Identify which cell holds the provided text, then report its [x, y] central coordinate. 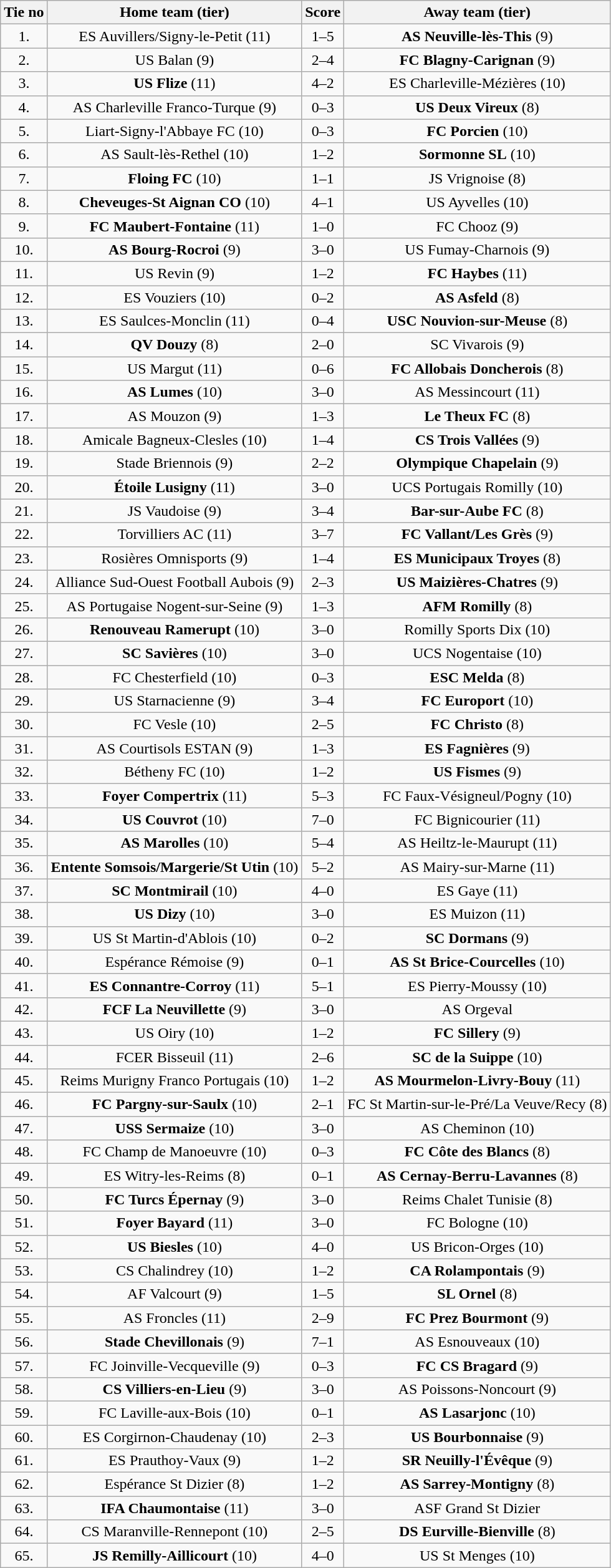
Foyer Bayard (11) [175, 1223]
21. [24, 511]
Cheveuges-St Aignan CO (10) [175, 202]
ES Vouziers (10) [175, 298]
4–1 [323, 202]
AFM Romilly (8) [478, 606]
ES Saulces-Monclin (11) [175, 321]
SC Montmirail (10) [175, 891]
56. [24, 1342]
US Flize (11) [175, 84]
ES Muizon (11) [478, 914]
CS Villiers-en-Lieu (9) [175, 1389]
27. [24, 653]
63. [24, 1508]
35. [24, 843]
FC Turcs Épernay (9) [175, 1199]
Liart-Signy-l'Abbaye FC (10) [175, 131]
SC Vivarois (9) [478, 345]
2–1 [323, 1105]
FCER Bisseuil (11) [175, 1057]
SL Ornel (8) [478, 1294]
Olympique Chapelain (9) [478, 463]
31. [24, 748]
50. [24, 1199]
32. [24, 772]
3–7 [323, 535]
53. [24, 1270]
FCF La Neuvillette (9) [175, 1009]
AS St Brice-Courcelles (10) [478, 962]
Home team (tier) [175, 12]
ES Municipaux Troyes (8) [478, 558]
64. [24, 1532]
ES Witry-les-Reims (8) [175, 1176]
Le Theux FC (8) [478, 416]
AS Courtisols ESTAN (9) [175, 748]
41. [24, 985]
CS Trois Vallées (9) [478, 440]
AS Lasarjonc (10) [478, 1413]
5–1 [323, 985]
USS Sermaize (10) [175, 1128]
FC Champ de Manoeuvre (10) [175, 1152]
23. [24, 558]
25. [24, 606]
39. [24, 938]
US Couvrot (10) [175, 820]
ES Pierry-Moussy (10) [478, 985]
CS Maranville-Rennepont (10) [175, 1532]
UCS Portugais Romilly (10) [478, 487]
ES Prauthoy-Vaux (9) [175, 1461]
FC Chooz (9) [478, 226]
AF Valcourt (9) [175, 1294]
Away team (tier) [478, 12]
Entente Somsois/Margerie/St Utin (10) [175, 867]
Stade Briennois (9) [175, 463]
US Fumay-Charnois (9) [478, 249]
Reims Murigny Franco Portugais (10) [175, 1081]
5–2 [323, 867]
SC Savières (10) [175, 653]
US Bourbonnaise (9) [478, 1436]
1–1 [323, 178]
43. [24, 1033]
SC de la Suippe (10) [478, 1057]
JS Vrignoise (8) [478, 178]
4. [24, 107]
11. [24, 273]
48. [24, 1152]
CA Rolampontais (9) [478, 1270]
Reims Chalet Tunisie (8) [478, 1199]
Foyer Compertrix (11) [175, 796]
ES Gaye (11) [478, 891]
FC Joinville-Vecqueville (9) [175, 1365]
AS Poissons-Noncourt (9) [478, 1389]
AS Orgeval [478, 1009]
51. [24, 1223]
AS Froncles (11) [175, 1318]
ES Connantre-Corroy (11) [175, 985]
3. [24, 84]
AS Lumes (10) [175, 392]
5. [24, 131]
US Maizières-Chatres (9) [478, 582]
Bar-sur-Aube FC (8) [478, 511]
2–0 [323, 345]
ES Corgirnon-Chaudenay (10) [175, 1436]
28. [24, 677]
Bétheny FC (10) [175, 772]
FC Allobais Doncherois (8) [478, 369]
7. [24, 178]
17. [24, 416]
FC Bignicourier (11) [478, 820]
SR Neuilly-l'Évêque (9) [478, 1461]
Floing FC (10) [175, 178]
AS Neuville-lès-This (9) [478, 36]
29. [24, 701]
Amicale Bagneux-Clesles (10) [175, 440]
20. [24, 487]
34. [24, 820]
7–0 [323, 820]
JS Vaudoise (9) [175, 511]
2–4 [323, 60]
US Ayvelles (10) [478, 202]
AS Messincourt (11) [478, 392]
US Revin (9) [175, 273]
US Dizy (10) [175, 914]
44. [24, 1057]
2–9 [323, 1318]
57. [24, 1365]
FC Haybes (11) [478, 273]
5–3 [323, 796]
2–6 [323, 1057]
61. [24, 1461]
AS Esnouveaux (10) [478, 1342]
US Margut (11) [175, 369]
Alliance Sud-Ouest Football Aubois (9) [175, 582]
18. [24, 440]
Renouveau Ramerupt (10) [175, 629]
AS Cheminon (10) [478, 1128]
FC Chesterfield (10) [175, 677]
46. [24, 1105]
59. [24, 1413]
US Fismes (9) [478, 772]
24. [24, 582]
FC Prez Bourmont (9) [478, 1318]
AS Charleville Franco-Turque (9) [175, 107]
US Bricon-Orges (10) [478, 1247]
AS Asfeld (8) [478, 298]
FC St Martin-sur-le-Pré/La Veuve/Recy (8) [478, 1105]
6. [24, 155]
ES Charleville-Mézières (10) [478, 84]
ESC Melda (8) [478, 677]
Étoile Lusigny (11) [175, 487]
Torvilliers AC (11) [175, 535]
FC Maubert-Fontaine (11) [175, 226]
Espérance St Dizier (8) [175, 1484]
AS Portugaise Nogent-sur-Seine (9) [175, 606]
5–4 [323, 843]
FC Vallant/Les Grès (9) [478, 535]
65. [24, 1556]
2–2 [323, 463]
FC Pargny-sur-Saulx (10) [175, 1105]
US Balan (9) [175, 60]
FC CS Bragard (9) [478, 1365]
ES Fagnières (9) [478, 748]
US Starnacienne (9) [175, 701]
QV Douzy (8) [175, 345]
0–6 [323, 369]
CS Chalindrey (10) [175, 1270]
AS Heiltz-le-Maurupt (11) [478, 843]
26. [24, 629]
1. [24, 36]
US St Martin-d'Ablois (10) [175, 938]
55. [24, 1318]
DS Eurville-Bienville (8) [478, 1532]
7–1 [323, 1342]
AS Sarrey-Montigny (8) [478, 1484]
54. [24, 1294]
SC Dormans (9) [478, 938]
IFA Chaumontaise (11) [175, 1508]
FC Porcien (10) [478, 131]
FC Europort (10) [478, 701]
USC Nouvion-sur-Meuse (8) [478, 321]
AS Mairy-sur-Marne (11) [478, 867]
Score [323, 12]
Rosières Omnisports (9) [175, 558]
37. [24, 891]
2. [24, 60]
Stade Chevillonais (9) [175, 1342]
AS Mourmelon-Livry-Bouy (11) [478, 1081]
Espérance Rémoise (9) [175, 962]
49. [24, 1176]
14. [24, 345]
ES Auvillers/Signy-le-Petit (11) [175, 36]
10. [24, 249]
16. [24, 392]
42. [24, 1009]
JS Remilly-Aillicourt (10) [175, 1556]
58. [24, 1389]
19. [24, 463]
FC Laville-aux-Bois (10) [175, 1413]
13. [24, 321]
9. [24, 226]
ASF Grand St Dizier [478, 1508]
FC Côte des Blancs (8) [478, 1152]
FC Sillery (9) [478, 1033]
4–2 [323, 84]
45. [24, 1081]
8. [24, 202]
FC Bologne (10) [478, 1223]
15. [24, 369]
62. [24, 1484]
38. [24, 914]
22. [24, 535]
52. [24, 1247]
40. [24, 962]
36. [24, 867]
AS Bourg-Rocroi (9) [175, 249]
AS Sault-lès-Rethel (10) [175, 155]
FC Faux-Vésigneul/Pogny (10) [478, 796]
0–4 [323, 321]
47. [24, 1128]
US St Menges (10) [478, 1556]
AS Mouzon (9) [175, 416]
US Deux Vireux (8) [478, 107]
US Biesles (10) [175, 1247]
FC Vesle (10) [175, 725]
33. [24, 796]
US Oiry (10) [175, 1033]
AS Marolles (10) [175, 843]
1–0 [323, 226]
30. [24, 725]
AS Cernay-Berru-Lavannes (8) [478, 1176]
12. [24, 298]
FC Christo (8) [478, 725]
FC Blagny-Carignan (9) [478, 60]
60. [24, 1436]
Tie no [24, 12]
UCS Nogentaise (10) [478, 653]
Romilly Sports Dix (10) [478, 629]
Sormonne SL (10) [478, 155]
